Find where the given text appears and provide that cell's center as [X, Y] coordinate. 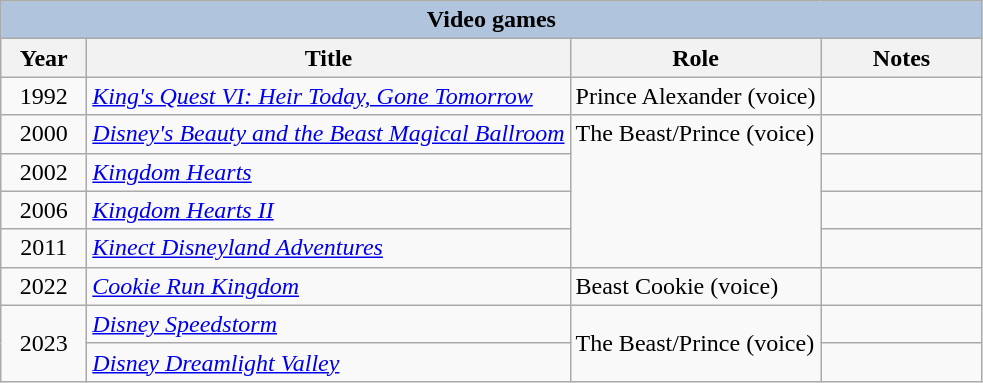
Kingdom Hearts II [328, 210]
Cookie Run Kingdom [328, 286]
Notes [902, 58]
Disney Dreamlight Valley [328, 362]
2000 [44, 134]
King's Quest VI: Heir Today, Gone Tomorrow [328, 96]
Kinect Disneyland Adventures [328, 248]
Video games [492, 20]
2011 [44, 248]
Prince Alexander (voice) [696, 96]
Disney's Beauty and the Beast Magical Ballroom [328, 134]
Role [696, 58]
2002 [44, 172]
Kingdom Hearts [328, 172]
Year [44, 58]
1992 [44, 96]
Disney Speedstorm [328, 324]
2006 [44, 210]
2022 [44, 286]
2023 [44, 343]
Title [328, 58]
Beast Cookie (voice) [696, 286]
